Scan for the cell matching the given text and deliver its [x, y] coordinate at center. 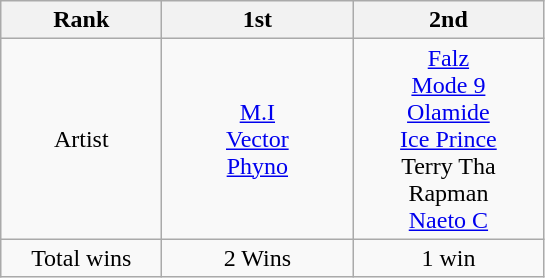
FalzMode 9OlamideIce PrinceTerry Tha RapmanNaeto C [448, 139]
Total wins [82, 258]
2 Wins [258, 258]
2nd [448, 20]
1 win [448, 258]
M.IVectorPhyno [258, 139]
Rank [82, 20]
1st [258, 20]
Artist [82, 139]
